Capture the cell that displays the provided text and extract its (X, Y) central coordinate. 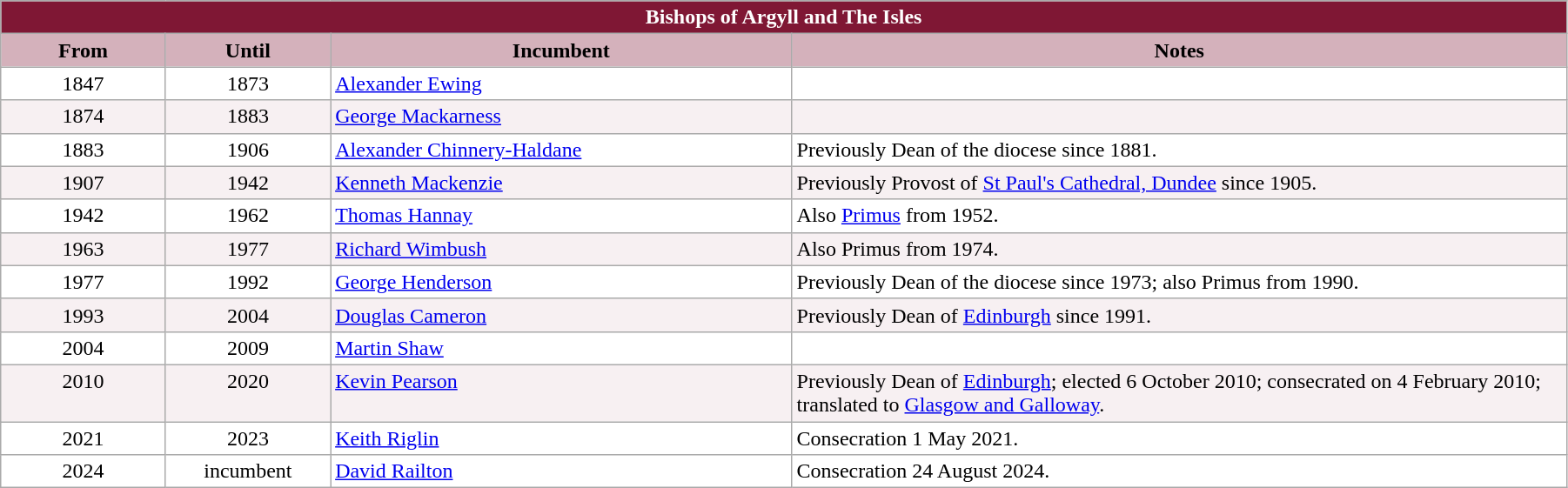
2020 (247, 393)
Consecration 1 May 2021. (1179, 438)
Previously Dean of Edinburgh; elected 6 October 2010; consecrated on 4 February 2010; translated to Glasgow and Galloway. (1179, 393)
Also Primus from 1974. (1179, 249)
Thomas Hannay (561, 216)
incumbent (247, 471)
From (84, 50)
Previously Dean of the diocese since 1881. (1179, 150)
Douglas Cameron (561, 315)
Kevin Pearson (561, 393)
Consecration 24 August 2024. (1179, 471)
2024 (84, 471)
Previously Provost of St Paul's Cathedral, Dundee since 1905. (1179, 183)
George Henderson (561, 282)
Also Primus from 1952. (1179, 216)
Kenneth Mackenzie (561, 183)
Keith Riglin (561, 438)
Previously Dean of the diocese since 1973; also Primus from 1990. (1179, 282)
2023 (247, 438)
Bishops of Argyll and The Isles (784, 17)
2009 (247, 348)
Martin Shaw (561, 348)
1907 (84, 183)
Richard Wimbush (561, 249)
Notes (1179, 50)
Alexander Ewing (561, 84)
1874 (84, 117)
Until (247, 50)
2010 (84, 393)
George Mackarness (561, 117)
1963 (84, 249)
1992 (247, 282)
David Railton (561, 471)
Previously Dean of Edinburgh since 1991. (1179, 315)
Incumbent (561, 50)
1847 (84, 84)
1906 (247, 150)
1873 (247, 84)
1962 (247, 216)
Alexander Chinnery-Haldane (561, 150)
2021 (84, 438)
1993 (84, 315)
